Scan for the cell matching the given text and deliver its (X, Y) coordinate at center. 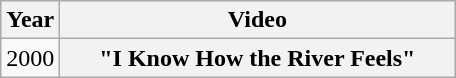
2000 (30, 58)
Video (258, 20)
"I Know How the River Feels" (258, 58)
Year (30, 20)
